Determine the [X, Y] coordinate at the center of the cell enclosing the given text.  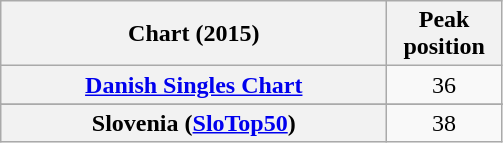
Chart (2015) [194, 34]
38 [444, 123]
Slovenia (SloTop50) [194, 123]
36 [444, 85]
Peakposition [444, 34]
Danish Singles Chart [194, 85]
